Output the [x, y] coordinate of the center of the cell containing the given text.  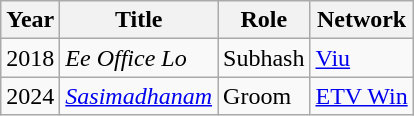
Subhash [264, 58]
Network [362, 20]
2018 [30, 58]
Sasimadhanam [139, 96]
ETV Win [362, 96]
Ee Office Lo [139, 58]
2024 [30, 96]
Year [30, 20]
Viu [362, 58]
Groom [264, 96]
Role [264, 20]
Title [139, 20]
